Extract the [X, Y] coordinate from the center of the cell holding the provided text.  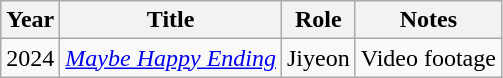
Notes [428, 20]
2024 [30, 58]
Maybe Happy Ending [171, 58]
Role [318, 20]
Jiyeon [318, 58]
Year [30, 20]
Title [171, 20]
Video footage [428, 58]
